Output the (X, Y) coordinate of the center of the cell containing the given text.  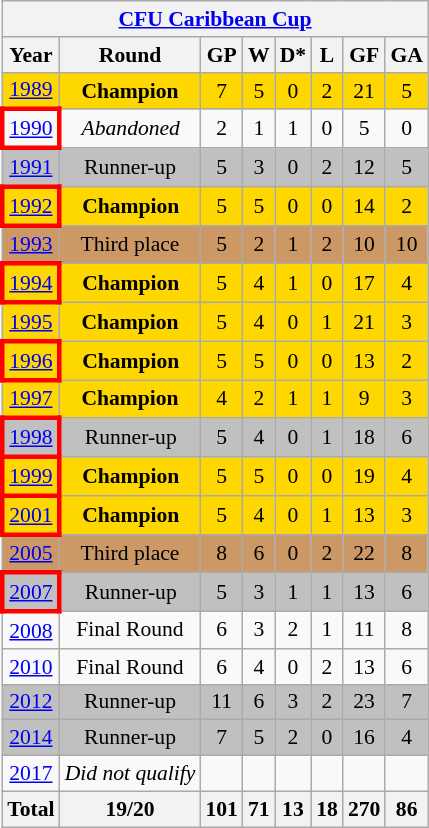
GP (222, 55)
1990 (30, 130)
1989 (30, 90)
2008 (30, 630)
2007 (30, 592)
22 (364, 554)
1993 (30, 244)
1991 (30, 168)
2012 (30, 702)
1998 (30, 438)
GF (364, 55)
1995 (30, 322)
2017 (30, 774)
2010 (30, 667)
9 (364, 400)
101 (222, 809)
19/20 (130, 809)
1996 (30, 360)
12 (364, 168)
Did not qualify (130, 774)
2001 (30, 516)
71 (259, 809)
19 (364, 476)
16 (364, 738)
270 (364, 809)
2005 (30, 554)
CFU Caribbean Cup (215, 19)
GA (406, 55)
86 (406, 809)
Abandoned (130, 130)
1997 (30, 400)
Year (30, 55)
Round (130, 55)
1999 (30, 476)
14 (364, 206)
1994 (30, 284)
17 (364, 284)
D* (294, 55)
23 (364, 702)
2014 (30, 738)
L (327, 55)
Total (30, 809)
1992 (30, 206)
W (259, 55)
